Search for the cell housing the specified text and yield its [x, y] center coordinate. 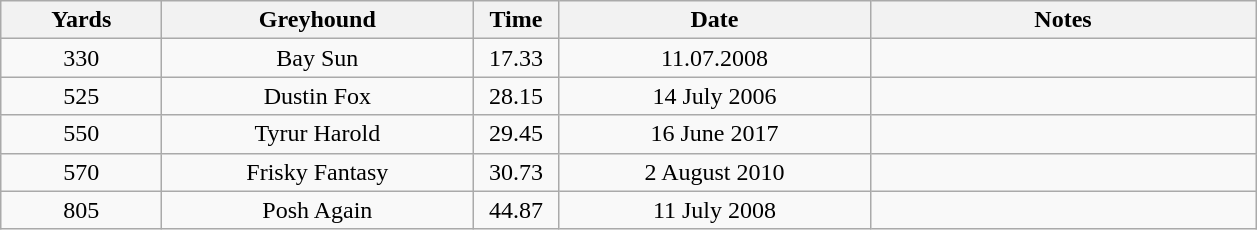
330 [82, 58]
2 August 2010 [714, 172]
Frisky Fantasy [318, 172]
525 [82, 96]
Bay Sun [318, 58]
11 July 2008 [714, 210]
Dustin Fox [318, 96]
11.07.2008 [714, 58]
16 June 2017 [714, 134]
14 July 2006 [714, 96]
570 [82, 172]
28.15 [516, 96]
Date [714, 20]
30.73 [516, 172]
Posh Again [318, 210]
29.45 [516, 134]
Tyrur Harold [318, 134]
Time [516, 20]
Notes [1063, 20]
Yards [82, 20]
17.33 [516, 58]
550 [82, 134]
44.87 [516, 210]
Greyhound [318, 20]
805 [82, 210]
